Find where the given text appears and provide that cell's center as (x, y) coordinate. 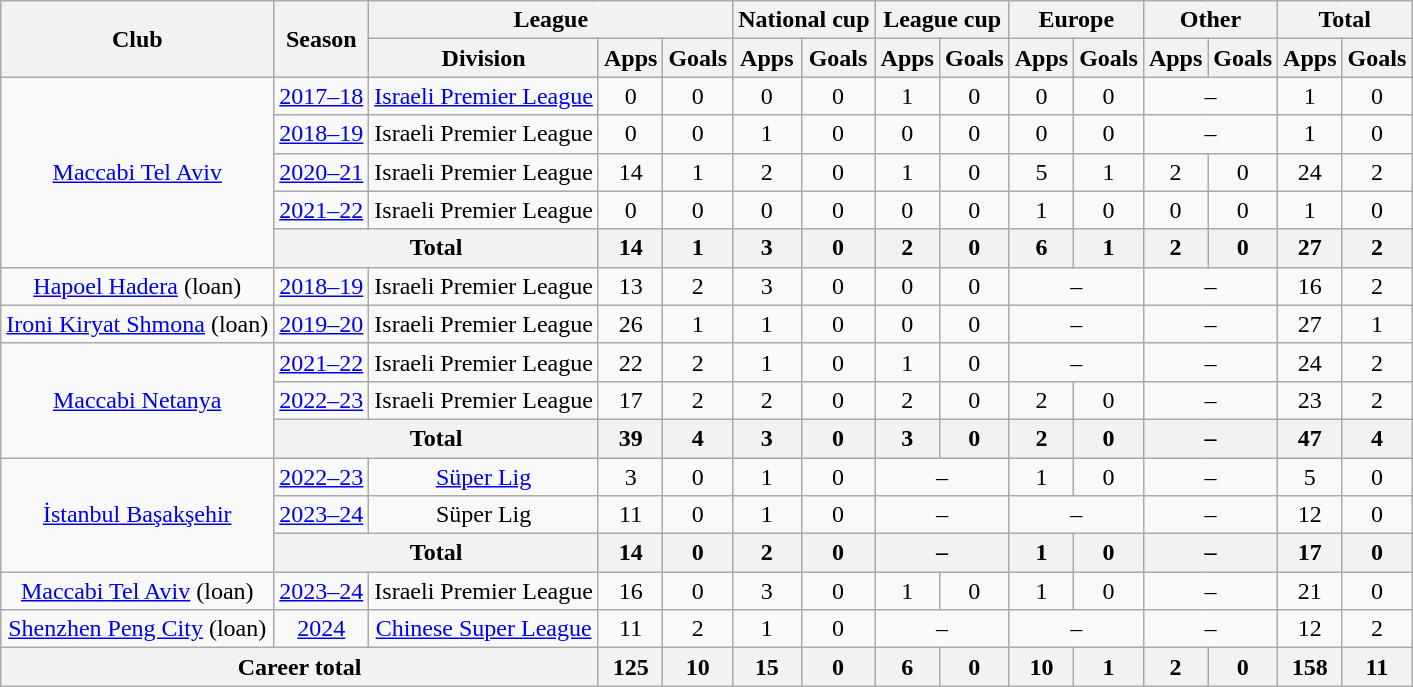
13 (630, 286)
Club (138, 39)
League (551, 20)
15 (767, 667)
21 (1310, 591)
National cup (804, 20)
2024 (322, 629)
Other (1210, 20)
158 (1310, 667)
Season (322, 39)
2020–21 (322, 172)
2019–20 (322, 324)
Division (484, 58)
Career total (300, 667)
Maccabi Netanya (138, 400)
Maccabi Tel Aviv (138, 172)
47 (1310, 438)
22 (630, 362)
26 (630, 324)
23 (1310, 400)
Ironi Kiryat Shmona (loan) (138, 324)
İstanbul Başakşehir (138, 515)
Chinese Super League (484, 629)
Maccabi Tel Aviv (loan) (138, 591)
Europe (1076, 20)
125 (630, 667)
Hapoel Hadera (loan) (138, 286)
39 (630, 438)
Shenzhen Peng City (loan) (138, 629)
2017–18 (322, 96)
League cup (942, 20)
